Identify which cell holds the provided text, then report its (x, y) central coordinate. 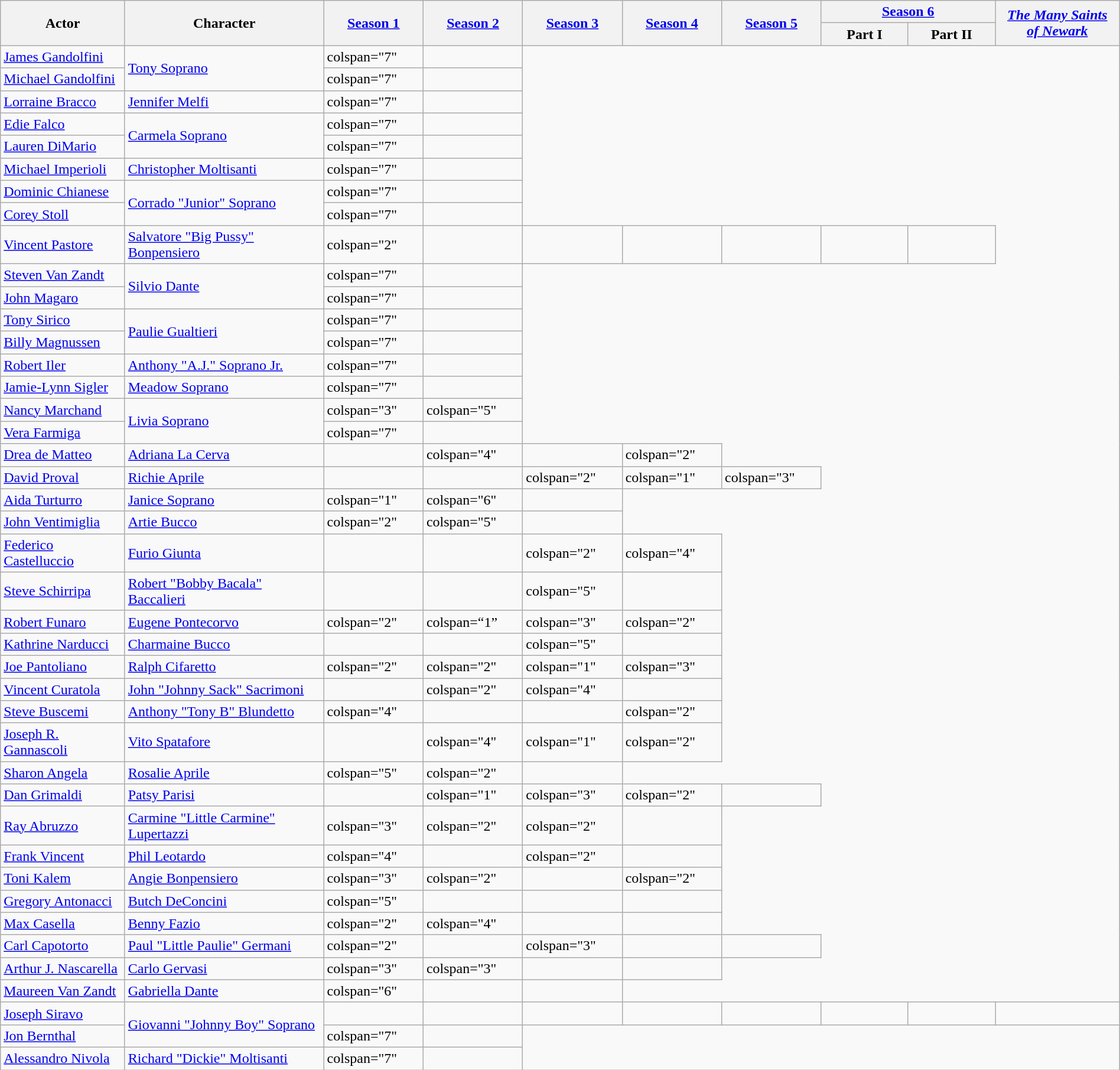
Charmaine Bucco (224, 644)
Season 1 (373, 23)
Arthur J. Nascarella (63, 968)
Alessandro Nivola (63, 1058)
Steven Van Zandt (63, 275)
Season 6 (909, 12)
Benny Fazio (224, 923)
Patsy Parisi (224, 795)
Vincent Pastore (63, 245)
Michael Gandolfini (63, 79)
Livia Soprano (224, 421)
Meadow Soprano (224, 388)
Anthony "A.J." Soprano Jr. (224, 365)
Dan Grimaldi (63, 795)
Paulie Gualtieri (224, 331)
Eugene Pontecorvo (224, 622)
Aida Turturro (63, 500)
Tony Soprano (224, 68)
Adriana La Cerva (224, 455)
Richard "Dickie" Moltisanti (224, 1058)
Giovanni "Johnny Boy" Soprano (224, 1025)
colspan=“1” (473, 622)
Steve Buscemi (63, 712)
Sharon Angela (63, 773)
Vito Spatafore (224, 742)
Dominic Chianese (63, 191)
Season 5 (771, 23)
Nancy Marchand (63, 410)
Joe Pantoliano (63, 666)
Jennifer Melfi (224, 102)
Billy Magnussen (63, 343)
Corrado "Junior" Soprano (224, 203)
Max Casella (63, 923)
Christopher Moltisanti (224, 169)
Carmine "Little Carmine" Lupertazzi (224, 826)
Angie Bonpensiero (224, 879)
Rosalie Aprile (224, 773)
Federico Castelluccio (63, 553)
The Many Saintsof Newark (1057, 23)
Season 2 (473, 23)
James Gandolfini (63, 57)
Gregory Antonacci (63, 901)
Paul "Little Paulie" Germani (224, 946)
Michael Imperioli (63, 169)
Salvatore "Big Pussy" Bonpensiero (224, 245)
Part I (865, 34)
Furio Giunta (224, 553)
Jon Bernthal (63, 1036)
John Magaro (63, 297)
Season 3 (572, 23)
Drea de Matteo (63, 455)
Toni Kalem (63, 879)
Actor (63, 23)
Season 4 (672, 23)
John "Johnny Sack" Sacrimoni (224, 690)
David Proval (63, 477)
Robert Iler (63, 365)
Steve Schirripa (63, 591)
Janice Soprano (224, 500)
Phil Leotardo (224, 856)
Ralph Cifaretto (224, 666)
Edie Falco (63, 124)
John Ventimiglia (63, 522)
Kathrine Narducci (63, 644)
Lorraine Bracco (63, 102)
Anthony "Tony B" Blundetto (224, 712)
Gabriella Dante (224, 991)
Lauren DiMario (63, 147)
Carmela Soprano (224, 135)
Ray Abruzzo (63, 826)
Carl Capotorto (63, 946)
Artie Bucco (224, 522)
Part II (951, 34)
Corey Stoll (63, 214)
Vera Farmiga (63, 432)
Silvio Dante (224, 286)
Frank Vincent (63, 856)
Robert Funaro (63, 622)
Richie Aprile (224, 477)
Joseph R. Gannascoli (63, 742)
Joseph Siravo (63, 1013)
Tony Sirico (63, 320)
Vincent Curatola (63, 690)
Robert "Bobby Bacala" Baccalieri (224, 591)
Character (224, 23)
Jamie-Lynn Sigler (63, 388)
Butch DeConcini (224, 901)
Carlo Gervasi (224, 968)
Maureen Van Zandt (63, 991)
